Output the [X, Y] coordinate of the center of the cell containing the given text.  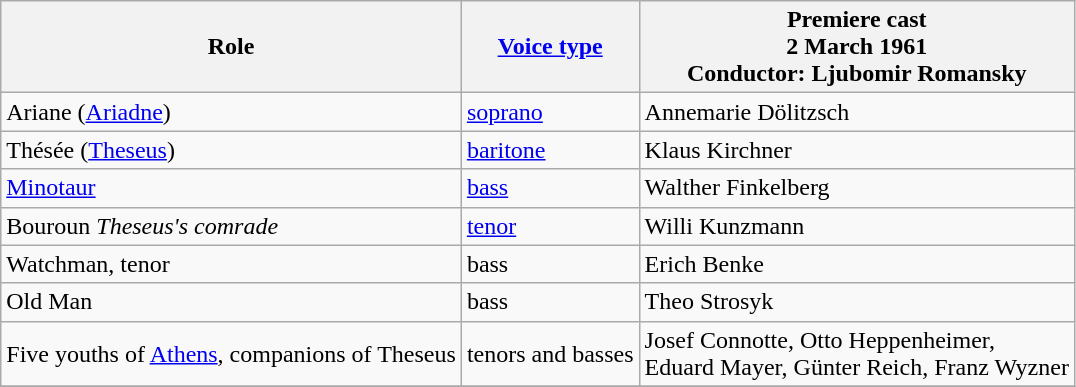
Role [232, 47]
tenors and basses [550, 354]
Thésée (Theseus) [232, 150]
Annemarie Dölitzsch [856, 112]
Theo Strosyk [856, 302]
Premiere cast2 March 1961Conductor: Ljubomir Romansky [856, 47]
baritone [550, 150]
Ariane (Ariadne) [232, 112]
Voice type [550, 47]
Minotaur [232, 188]
Watchman, tenor [232, 264]
Walther Finkelberg [856, 188]
Bouroun Theseus's comrade [232, 226]
Five youths of Athens, companions of Theseus [232, 354]
Willi Kunzmann [856, 226]
soprano [550, 112]
tenor [550, 226]
Erich Benke [856, 264]
Klaus Kirchner [856, 150]
Josef Connotte, Otto Heppenheimer,Eduard Mayer, Günter Reich, Franz Wyzner [856, 354]
Old Man [232, 302]
